Return the [x, y] coordinate for the center point of the cell that contains the specified text.  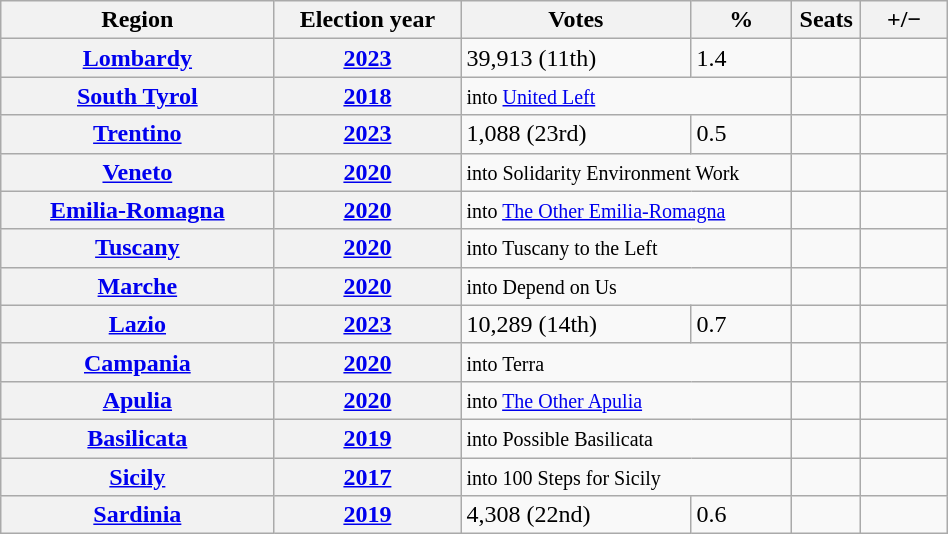
into The Other Emilia-Romagna [626, 210]
2017 [368, 477]
1,088 (23rd) [576, 134]
+/− [904, 20]
Apulia [138, 400]
into 100 Steps for Sicily [626, 477]
Region [138, 20]
Lombardy [138, 58]
Marche [138, 286]
Seats [826, 20]
into Terra [626, 362]
Basilicata [138, 438]
Lazio [138, 324]
into The Other Apulia [626, 400]
1.4 [742, 58]
into Tuscany to the Left [626, 248]
2018 [368, 96]
into Possible Basilicata [626, 438]
into Solidarity Environment Work [626, 172]
Trentino [138, 134]
% [742, 20]
10,289 (14th) [576, 324]
39,913 (11th) [576, 58]
0.5 [742, 134]
Sicily [138, 477]
4,308 (22nd) [576, 515]
0.7 [742, 324]
Campania [138, 362]
Tuscany [138, 248]
Sardinia [138, 515]
into Depend on Us [626, 286]
South Tyrol [138, 96]
Veneto [138, 172]
Election year [368, 20]
Emilia-Romagna [138, 210]
into United Left [626, 96]
Votes [576, 20]
0.6 [742, 515]
